Extract the (X, Y) coordinate from the center of the cell holding the provided text.  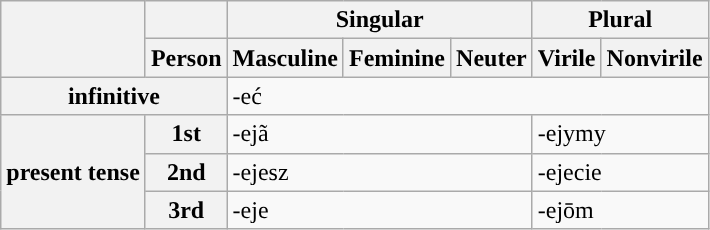
infinitive (114, 96)
Person (186, 58)
3rd (186, 210)
1st (186, 134)
-ejōm (620, 210)
Neuter (492, 58)
Singular (380, 20)
-ejymy (620, 134)
-ejecie (620, 172)
Masculine (285, 58)
2nd (186, 172)
-ejesz (380, 172)
Plural (620, 20)
-eje (380, 210)
present tense (74, 172)
-eć (468, 96)
-ejã (380, 134)
Nonvirile (654, 58)
Virile (566, 58)
Feminine (396, 58)
